Find where the given text appears and provide that cell's center as (X, Y) coordinate. 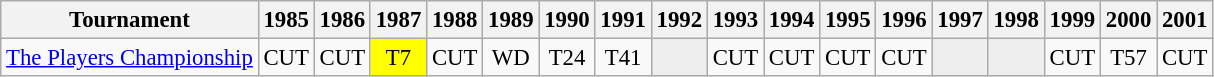
1991 (623, 20)
1986 (342, 20)
1995 (848, 20)
1996 (904, 20)
T57 (1128, 58)
1993 (735, 20)
2000 (1128, 20)
1994 (792, 20)
1992 (679, 20)
1989 (511, 20)
1990 (567, 20)
T7 (398, 58)
1997 (960, 20)
1988 (455, 20)
T41 (623, 58)
1987 (398, 20)
1999 (1072, 20)
2001 (1185, 20)
The Players Championship (130, 58)
1998 (1016, 20)
T24 (567, 58)
Tournament (130, 20)
WD (511, 58)
1985 (286, 20)
